Locate the cell with the specified text and output its [x, y] center coordinate. 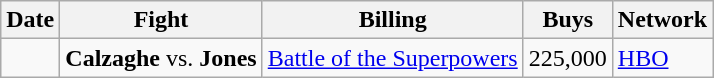
Date [30, 20]
Buys [568, 20]
HBO [662, 58]
225,000 [568, 58]
Calzaghe vs. Jones [161, 58]
Billing [392, 20]
Fight [161, 20]
Network [662, 20]
Battle of the Superpowers [392, 58]
